Return [X, Y] of the center of cell containing provided text 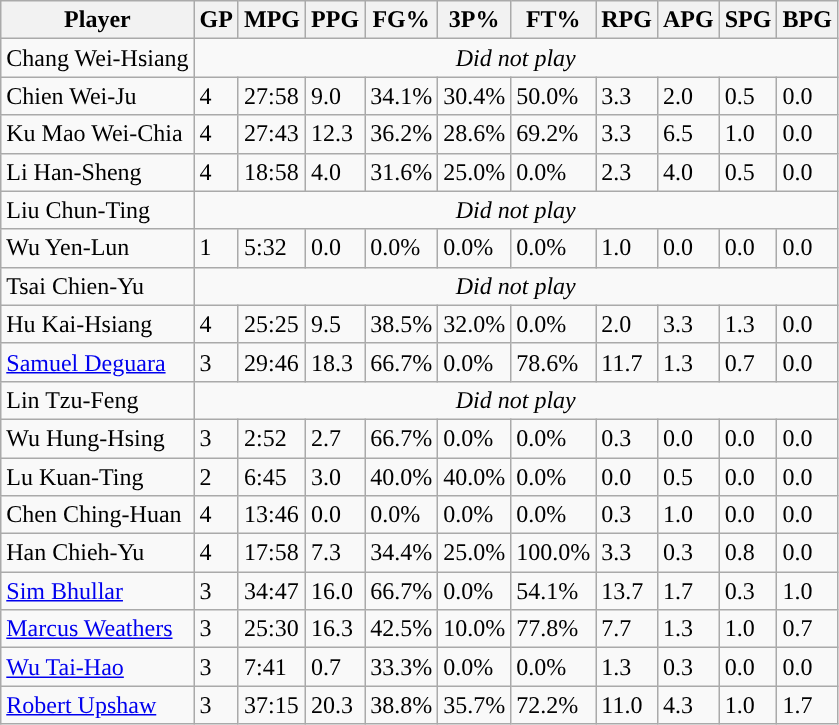
Chien Wei-Ju [98, 96]
29:46 [272, 362]
38.8% [402, 705]
20.3 [336, 705]
11.0 [627, 705]
100.0% [554, 553]
SPG [748, 20]
RPG [627, 20]
Wu Tai-Hao [98, 667]
28.6% [474, 134]
Ku Mao Wei-Chia [98, 134]
0.8 [748, 553]
Sim Bhullar [98, 591]
Lin Tzu-Feng [98, 400]
7.3 [336, 553]
Wu Hung-Hsing [98, 438]
Chen Ching-Huan [98, 515]
18:58 [272, 172]
4.3 [688, 705]
30.4% [474, 96]
Han Chieh-Yu [98, 553]
13.7 [627, 591]
6:45 [272, 477]
69.2% [554, 134]
Samuel Deguara [98, 362]
Robert Upshaw [98, 705]
11.7 [627, 362]
1 [216, 248]
MPG [272, 20]
Lu Kuan-Ting [98, 477]
Wu Yen-Lun [98, 248]
78.6% [554, 362]
34.1% [402, 96]
25:30 [272, 629]
PPG [336, 20]
34:47 [272, 591]
Marcus Weathers [98, 629]
50.0% [554, 96]
2 [216, 477]
34.4% [402, 553]
7.7 [627, 629]
35.7% [474, 705]
54.1% [554, 591]
27:43 [272, 134]
2.3 [627, 172]
72.2% [554, 705]
31.6% [402, 172]
Liu Chun-Ting [98, 210]
18.3 [336, 362]
16.0 [336, 591]
5:32 [272, 248]
Li Han-Sheng [98, 172]
3P% [474, 20]
7:41 [272, 667]
6.5 [688, 134]
Tsai Chien-Yu [98, 286]
32.0% [474, 324]
42.5% [402, 629]
17:58 [272, 553]
38.5% [402, 324]
Hu Kai-Hsiang [98, 324]
FT% [554, 20]
13:46 [272, 515]
9.5 [336, 324]
77.8% [554, 629]
12.3 [336, 134]
Player [98, 20]
2:52 [272, 438]
25:25 [272, 324]
FG% [402, 20]
3.0 [336, 477]
16.3 [336, 629]
Chang Wei-Hsiang [98, 58]
27:58 [272, 96]
BPG [807, 20]
9.0 [336, 96]
33.3% [402, 667]
10.0% [474, 629]
GP [216, 20]
APG [688, 20]
2.7 [336, 438]
36.2% [402, 134]
37:15 [272, 705]
